Detect which cell encompasses the target text, then output its (x, y) center coordinate. 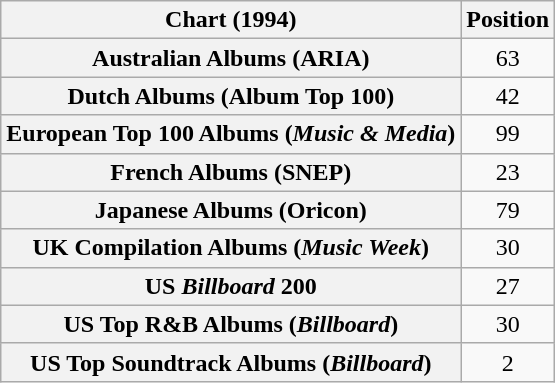
Position (508, 20)
Japanese Albums (Oricon) (231, 210)
Dutch Albums (Album Top 100) (231, 96)
2 (508, 362)
63 (508, 58)
US Top Soundtrack Albums (Billboard) (231, 362)
Chart (1994) (231, 20)
European Top 100 Albums (Music & Media) (231, 134)
UK Compilation Albums (Music Week) (231, 248)
US Top R&B Albums (Billboard) (231, 324)
27 (508, 286)
Australian Albums (ARIA) (231, 58)
US Billboard 200 (231, 286)
French Albums (SNEP) (231, 172)
79 (508, 210)
23 (508, 172)
42 (508, 96)
99 (508, 134)
